Detect which cell encompasses the target text, then output its (x, y) center coordinate. 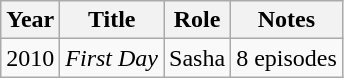
First Day (112, 58)
Title (112, 20)
Sasha (198, 58)
2010 (30, 58)
8 episodes (287, 58)
Year (30, 20)
Notes (287, 20)
Role (198, 20)
